Extract the [X, Y] coordinate from the center of the cell holding the provided text.  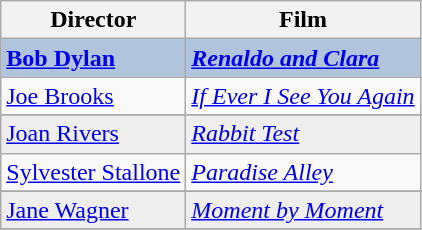
Sylvester Stallone [94, 172]
Jane Wagner [94, 210]
Moment by Moment [303, 210]
Renaldo and Clara [303, 58]
Film [303, 20]
If Ever I See You Again [303, 96]
Joe Brooks [94, 96]
Rabbit Test [303, 134]
Joan Rivers [94, 134]
Director [94, 20]
Bob Dylan [94, 58]
Paradise Alley [303, 172]
